Pinpoint the cell where the given text exists, returning its (x, y) midpoint coordinate. 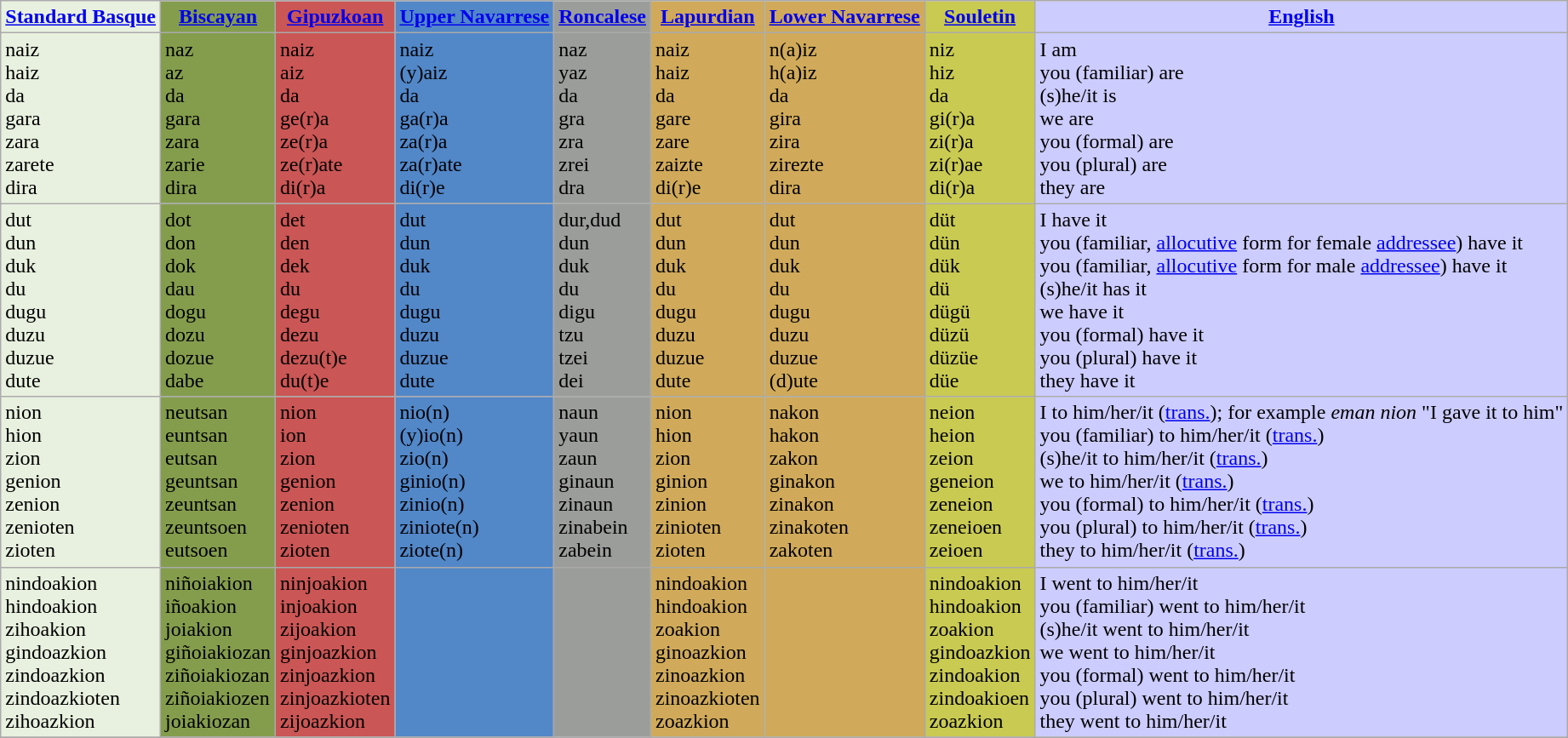
nio(n)(y)io(n)zio(n)ginio(n)zinio(n)ziniote(n)ziote(n) (475, 482)
Souletin (980, 17)
nazyazdagrazrazreidra (603, 118)
niñoiakioniñoakionjoiakiongiñoiakiozanziñoiakiozanziñoiakiozenjoiakiozan (218, 652)
Lower Navarrese (844, 17)
ninjoakioninjoakionzijoakionginjoazkionzinjoazkionzinjoazkiotenzijoazkion (335, 652)
nazazdagarazarazariedira (218, 118)
dütdündükdüdügüdüzüdüzüedüe (980, 300)
naunyaunzaunginaunzinaunzinabeinzabein (603, 482)
detdendekdudegudezudezu(t)edu(t)e (335, 300)
I amyou (familiar) are(s)he/it iswe areyou (formal) areyou (plural) arethey are (1302, 118)
Biscayan (218, 17)
dutdundukduduguduzuduzue(d)ute (844, 300)
dur,dud dundukdudigutzutzeidei (603, 300)
naizhaizdagarazarazaretedira (81, 118)
nindoakionhindoakionzoakiongindoazkionzindoakionzindoakioenzoazkion (980, 652)
nionhionzionginionzinionziniotenzioten (707, 482)
nakonhakonzakonginakonzinakonzinakotenzakoten (844, 482)
dotdondokdaudogudozudozuedabe (218, 300)
nindoakionhindoakionzihoakiongindoazkionzindoazkionzindoazkiotenzihoazkion (81, 652)
Upper Navarrese (475, 17)
Lapurdian (707, 17)
n(a)izh(a)izdagirazirazireztedira (844, 118)
Standard Basque (81, 17)
neutsaneuntsaneutsangeuntsanzeuntsanzeuntsoeneutsoen (218, 482)
neionheionzeiongeneionzeneionzeneioenzeioen (980, 482)
naizaizdage(r)aze(r)aze(r)atedi(r)a (335, 118)
Gipuzkoan (335, 17)
Roncalese (603, 17)
naiz(y)aizdaga(r)aza(r)aza(r)atedi(r)e (475, 118)
naizhaizdagarezarezaiztedi(r)e (707, 118)
nizhizdagi(r)azi(r)azi(r)aedi(r)a (980, 118)
nionionziongenionzenionzeniotenzioten (335, 482)
nindoakionhindoakionzoakionginoazkionzinoazkionzinoazkiotenzoazkion (707, 652)
nionhionziongenionzenionzeniotenzioten (81, 482)
English (1302, 17)
